Find where the given text appears and provide that cell's center as [x, y] coordinate. 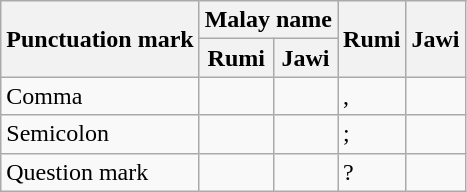
Semicolon [100, 134]
? [372, 172]
, [372, 96]
Punctuation mark [100, 39]
Question mark [100, 172]
; [372, 134]
Malay name [268, 20]
Comma [100, 96]
